Capture the cell that displays the provided text and extract its (x, y) central coordinate. 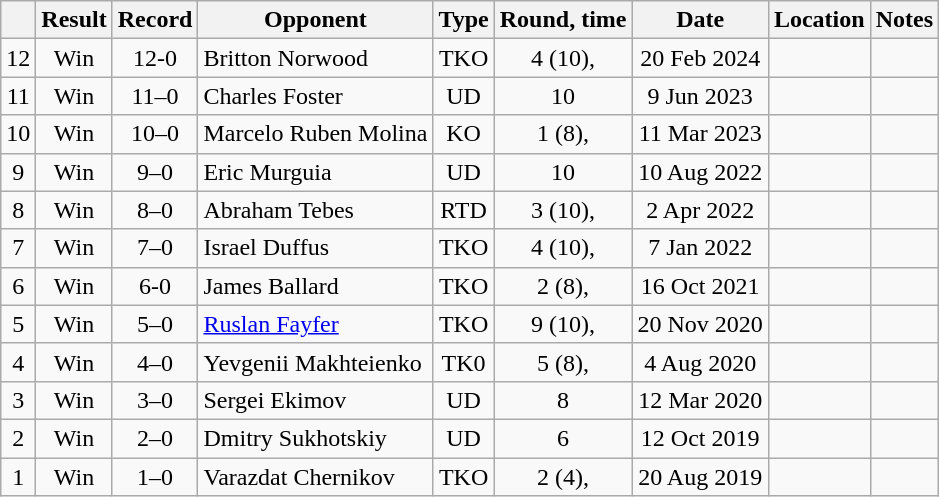
Opponent (316, 20)
5 (18, 324)
2 (18, 438)
Sergei Ekimov (316, 400)
11–0 (155, 96)
Marcelo Ruben Molina (316, 134)
2 Apr 2022 (700, 210)
4 (18, 362)
Abraham Tebes (316, 210)
6-0 (155, 286)
20 Nov 2020 (700, 324)
12-0 (155, 58)
7 Jan 2022 (700, 248)
11 Mar 2023 (700, 134)
5–0 (155, 324)
Ruslan Fayfer (316, 324)
12 Mar 2020 (700, 400)
Yevgenii Makhteienko (316, 362)
11 (18, 96)
2 (4), (563, 477)
Notes (904, 20)
7–0 (155, 248)
9 (18, 172)
20 Feb 2024 (700, 58)
Charles Foster (316, 96)
12 (18, 58)
16 Oct 2021 (700, 286)
Varazdat Chernikov (316, 477)
3 (18, 400)
10 Aug 2022 (700, 172)
RTD (464, 210)
Result (74, 20)
1 (8), (563, 134)
1–0 (155, 477)
12 Oct 2019 (700, 438)
3–0 (155, 400)
2 (8), (563, 286)
Location (819, 20)
TK0 (464, 362)
9 Jun 2023 (700, 96)
Britton Norwood (316, 58)
KO (464, 134)
10–0 (155, 134)
9 (10), (563, 324)
James Ballard (316, 286)
9–0 (155, 172)
3 (10), (563, 210)
1 (18, 477)
2–0 (155, 438)
5 (8), (563, 362)
Israel Duffus (316, 248)
Dmitry Sukhotskiy (316, 438)
8–0 (155, 210)
4 Aug 2020 (700, 362)
Eric Murguia (316, 172)
Type (464, 20)
4–0 (155, 362)
7 (18, 248)
Round, time (563, 20)
Date (700, 20)
20 Aug 2019 (700, 477)
Record (155, 20)
